Return the [X, Y] coordinate for the center point of the cell that contains the specified text.  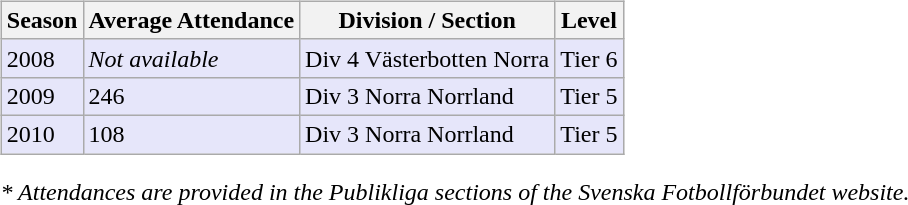
Div 4 Västerbotten Norra [428, 58]
Not available [192, 58]
Division / Section [428, 20]
2008 [42, 58]
2010 [42, 134]
Level [589, 20]
246 [192, 96]
Average Attendance [192, 20]
Tier 6 [589, 58]
108 [192, 134]
Season [42, 20]
2009 [42, 96]
